Capture the cell that displays the provided text and extract its [x, y] central coordinate. 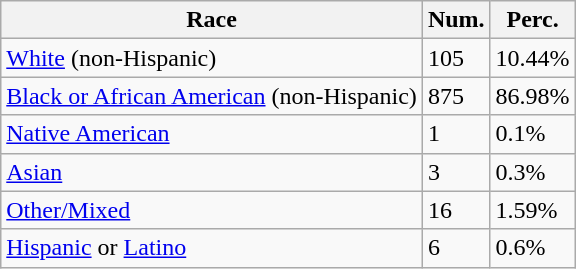
Asian [212, 172]
Hispanic or Latino [212, 248]
0.3% [532, 172]
0.6% [532, 248]
1.59% [532, 210]
Native American [212, 134]
875 [456, 96]
86.98% [532, 96]
16 [456, 210]
105 [456, 58]
Num. [456, 20]
White (non-Hispanic) [212, 58]
Perc. [532, 20]
0.1% [532, 134]
Race [212, 20]
Other/Mixed [212, 210]
1 [456, 134]
3 [456, 172]
6 [456, 248]
Black or African American (non-Hispanic) [212, 96]
10.44% [532, 58]
